Search for the cell housing the specified text and yield its [X, Y] center coordinate. 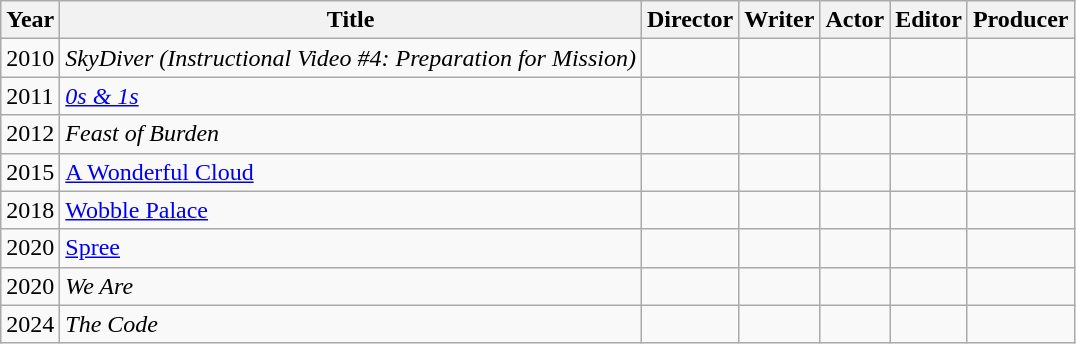
2012 [30, 134]
2015 [30, 172]
A Wonderful Cloud [351, 172]
Title [351, 20]
2010 [30, 58]
Editor [929, 20]
2011 [30, 96]
Feast of Burden [351, 134]
The Code [351, 324]
Writer [780, 20]
0s & 1s [351, 96]
Year [30, 20]
Director [690, 20]
Spree [351, 248]
Producer [1020, 20]
We Are [351, 286]
SkyDiver (Instructional Video #4: Preparation for Mission) [351, 58]
2018 [30, 210]
Actor [855, 20]
Wobble Palace [351, 210]
2024 [30, 324]
